Detect which cell encompasses the target text, then output its [X, Y] center coordinate. 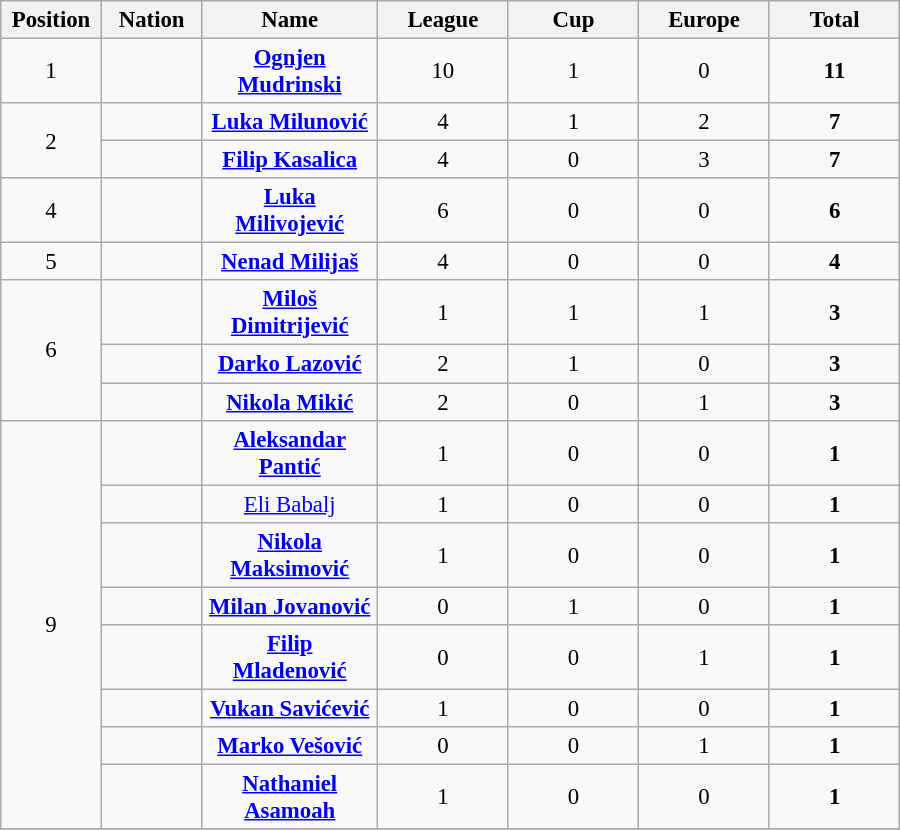
Miloš Dimitrijević [290, 312]
Ognjen Mudrinski [290, 72]
11 [834, 72]
Nathaniel Asamoah [290, 796]
Nenad Milijaš [290, 262]
9 [52, 624]
League [444, 20]
Name [290, 20]
Aleksandar Pantić [290, 452]
10 [444, 72]
Nikola Mikić [290, 402]
Filip Mladenović [290, 658]
Nation [152, 20]
Position [52, 20]
Total [834, 20]
5 [52, 262]
Vukan Savićević [290, 708]
Filip Kasalica [290, 160]
Luka Milunović [290, 122]
Cup [574, 20]
Luka Milivojević [290, 210]
Eli Babalj [290, 504]
Darko Lazović [290, 364]
Europe [704, 20]
Nikola Maksimović [290, 554]
Marko Vešović [290, 746]
Milan Jovanović [290, 606]
